Determine the [x, y] coordinate at the center of the cell enclosing the given text.  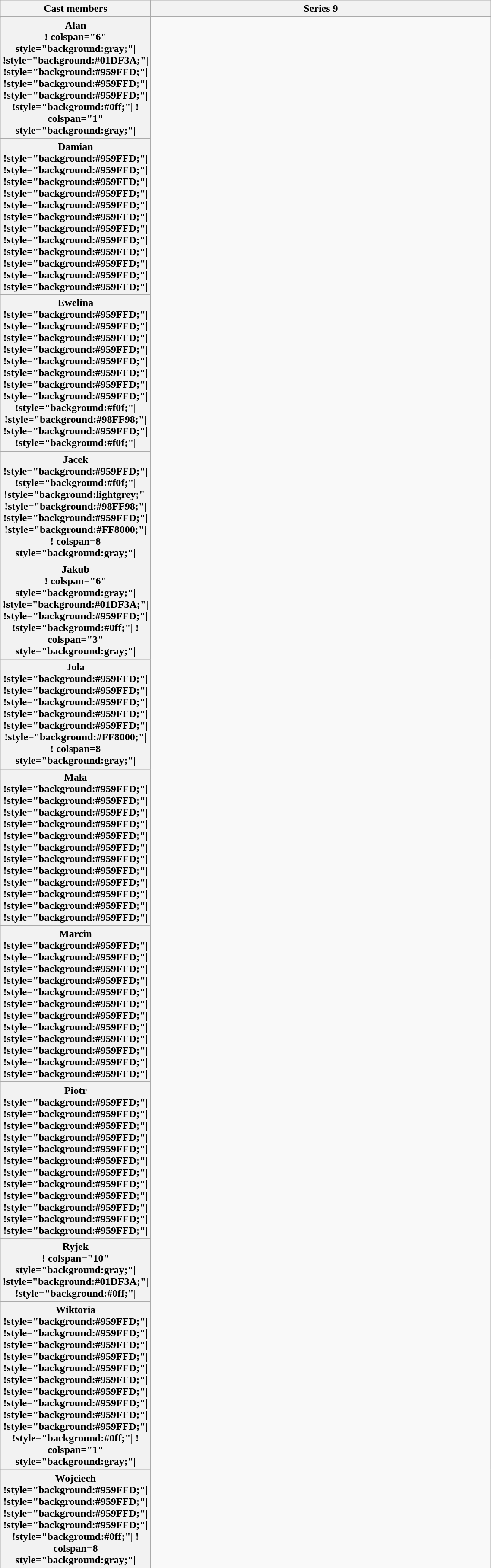
Series 9 [321, 9]
Ryjek! colspan="10" style="background:gray;"| !style="background:#01DF3A;"| !style="background:#0ff;"| [76, 1270]
Cast members [76, 9]
